Pinpoint the cell where the given text exists, returning its (x, y) midpoint coordinate. 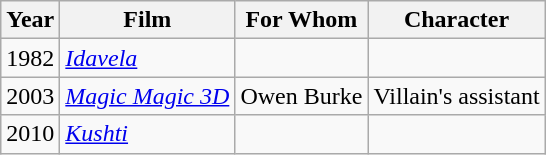
For Whom (302, 20)
Magic Magic 3D (148, 96)
Year (30, 20)
Idavela (148, 58)
2010 (30, 134)
1982 (30, 58)
Film (148, 20)
Villain's assistant (456, 96)
Character (456, 20)
Kushti (148, 134)
Owen Burke (302, 96)
2003 (30, 96)
